Scan for the cell matching the given text and deliver its [x, y] coordinate at center. 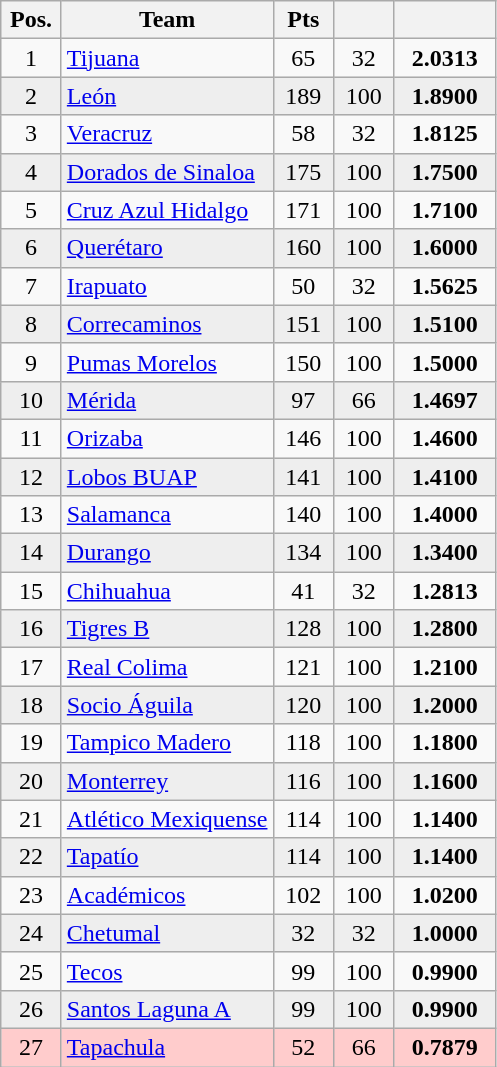
160 [304, 248]
1.8900 [444, 96]
Lobos BUAP [167, 477]
2 [32, 96]
Veracruz [167, 134]
Cruz Azul Hidalgo [167, 210]
6 [32, 248]
Chetumal [167, 933]
58 [304, 134]
1.2800 [444, 629]
16 [32, 629]
1.0000 [444, 933]
140 [304, 515]
9 [32, 362]
121 [304, 667]
116 [304, 781]
Tapachula [167, 1047]
2.0313 [444, 58]
26 [32, 1009]
Pts [304, 20]
Chihuahua [167, 591]
5 [32, 210]
1.2000 [444, 705]
1 [32, 58]
1.5625 [444, 286]
3 [32, 134]
1.5000 [444, 362]
Tecos [167, 971]
7 [32, 286]
97 [304, 400]
1.6000 [444, 248]
102 [304, 895]
1.4000 [444, 515]
120 [304, 705]
1.2813 [444, 591]
Querétaro [167, 248]
14 [32, 553]
Real Colima [167, 667]
Durango [167, 553]
13 [32, 515]
Dorados de Sinaloa [167, 172]
Socio Águila [167, 705]
118 [304, 743]
Tampico Madero [167, 743]
1.1600 [444, 781]
150 [304, 362]
12 [32, 477]
1.4600 [444, 438]
1.8125 [444, 134]
Team [167, 20]
Académicos [167, 895]
Tijuana [167, 58]
15 [32, 591]
8 [32, 324]
1.0200 [444, 895]
0.7879 [444, 1047]
Tapatío [167, 857]
Santos Laguna A [167, 1009]
Orizaba [167, 438]
23 [32, 895]
1.3400 [444, 553]
17 [32, 667]
Irapuato [167, 286]
Salamanca [167, 515]
León [167, 96]
1.7500 [444, 172]
19 [32, 743]
50 [304, 286]
10 [32, 400]
25 [32, 971]
41 [304, 591]
Tigres B [167, 629]
21 [32, 819]
4 [32, 172]
1.4697 [444, 400]
175 [304, 172]
11 [32, 438]
20 [32, 781]
1.7100 [444, 210]
151 [304, 324]
Atlético Mexiquense [167, 819]
128 [304, 629]
146 [304, 438]
24 [32, 933]
189 [304, 96]
Mérida [167, 400]
52 [304, 1047]
134 [304, 553]
1.4100 [444, 477]
1.2100 [444, 667]
65 [304, 58]
Correcaminos [167, 324]
171 [304, 210]
141 [304, 477]
Pumas Morelos [167, 362]
1.1800 [444, 743]
27 [32, 1047]
1.5100 [444, 324]
Monterrey [167, 781]
22 [32, 857]
18 [32, 705]
Pos. [32, 20]
